From the cell containing the given text, extract its center point as [x, y] coordinate. 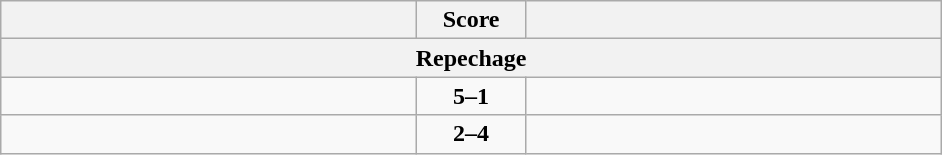
2–4 [472, 134]
Repechage [472, 58]
Score [472, 20]
5–1 [472, 96]
